Determine the (X, Y) coordinate at the center of the cell enclosing the given text.  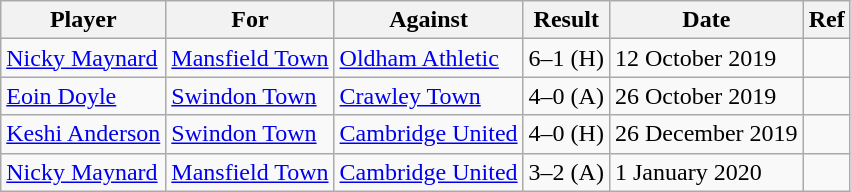
For (250, 20)
Date (706, 20)
4–0 (H) (566, 134)
6–1 (H) (566, 58)
4–0 (A) (566, 96)
3–2 (A) (566, 172)
26 October 2019 (706, 96)
Player (84, 20)
Crawley Town (428, 96)
Ref (826, 20)
Against (428, 20)
Result (566, 20)
Eoin Doyle (84, 96)
26 December 2019 (706, 134)
12 October 2019 (706, 58)
Keshi Anderson (84, 134)
Oldham Athletic (428, 58)
1 January 2020 (706, 172)
